Extract the (X, Y) coordinate from the center of the cell holding the provided text.  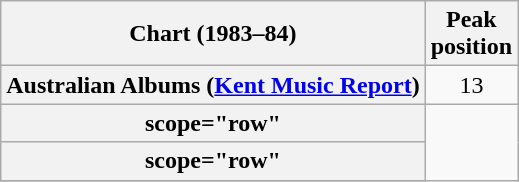
Chart (1983–84) (213, 34)
Peakposition (471, 34)
13 (471, 85)
Australian Albums (Kent Music Report) (213, 85)
